For the text-containing cell, return its midpoint in (x, y) coordinate format. 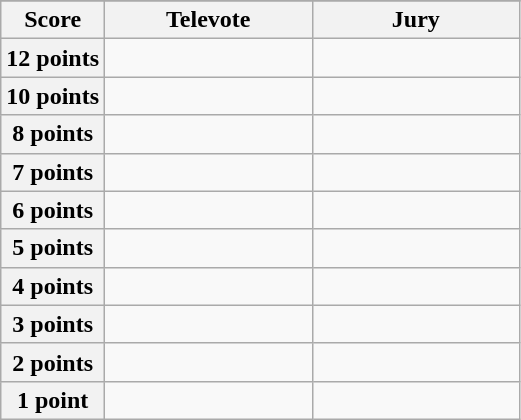
8 points (53, 134)
3 points (53, 324)
6 points (53, 210)
Jury (416, 20)
1 point (53, 400)
10 points (53, 96)
Televote (209, 20)
12 points (53, 58)
2 points (53, 362)
5 points (53, 248)
4 points (53, 286)
Score (53, 20)
7 points (53, 172)
